From the cell containing the given text, extract its center point as [x, y] coordinate. 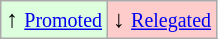
↓ Relegated [162, 20]
↑ Promoted [54, 20]
